Return [x, y] of the center of cell containing provided text 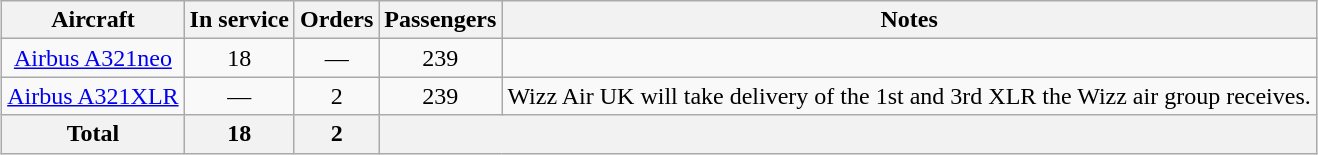
In service [239, 20]
Passengers [440, 20]
Wizz Air UK will take delivery of the 1st and 3rd XLR the Wizz air group receives. [909, 96]
Total [93, 134]
Airbus A321neo [93, 58]
Notes [909, 20]
Orders [336, 20]
Aircraft [93, 20]
Airbus A321XLR [93, 96]
